Output the (X, Y) coordinate of the center of the cell containing the given text.  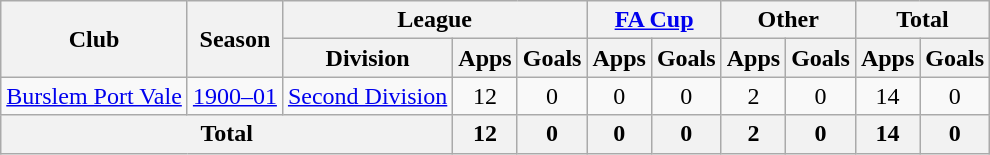
Second Division (367, 96)
FA Cup (654, 20)
Burslem Port Vale (94, 96)
Division (367, 58)
League (434, 20)
Club (94, 39)
Season (234, 39)
1900–01 (234, 96)
Other (788, 20)
